Detect which cell encompasses the target text, then output its (X, Y) center coordinate. 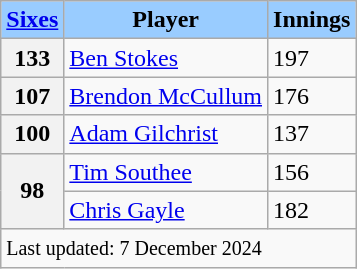
100 (32, 134)
133 (32, 58)
Sixes (32, 20)
137 (312, 134)
197 (312, 58)
182 (312, 210)
Last updated: 7 December 2024 (178, 248)
Player (166, 20)
Tim Southee (166, 172)
Chris Gayle (166, 210)
Innings (312, 20)
107 (32, 96)
Ben Stokes (166, 58)
98 (32, 191)
156 (312, 172)
Brendon McCullum (166, 96)
176 (312, 96)
Adam Gilchrist (166, 134)
